From the cell containing the given text, extract its center point as [X, Y] coordinate. 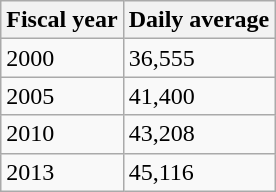
Fiscal year [62, 20]
Daily average [199, 20]
2010 [62, 134]
41,400 [199, 96]
2005 [62, 96]
2000 [62, 58]
36,555 [199, 58]
43,208 [199, 134]
2013 [62, 172]
45,116 [199, 172]
